Return the (X, Y) coordinate for the center point of the cell that contains the specified text.  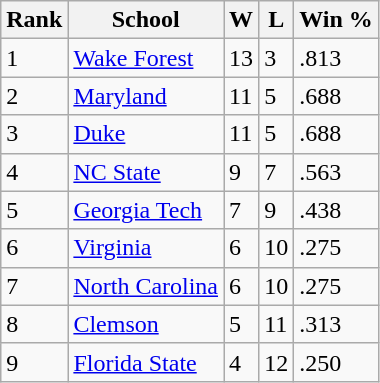
Duke (146, 134)
.250 (336, 362)
School (146, 20)
Wake Forest (146, 58)
Georgia Tech (146, 210)
.563 (336, 172)
NC State (146, 172)
W (242, 20)
.438 (336, 210)
Virginia (146, 248)
Clemson (146, 324)
Win % (336, 20)
Florida State (146, 362)
8 (34, 324)
.313 (336, 324)
.813 (336, 58)
Maryland (146, 96)
13 (242, 58)
L (276, 20)
North Carolina (146, 286)
12 (276, 362)
2 (34, 96)
1 (34, 58)
Rank (34, 20)
